Provide the [X, Y] coordinate of the cell's center where the given text is located.  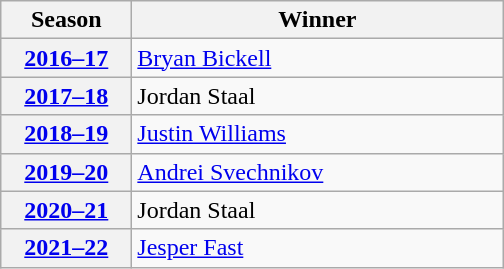
2016–17 [66, 58]
2021–22 [66, 248]
Bryan Bickell [318, 58]
2017–18 [66, 96]
Winner [318, 20]
Season [66, 20]
Andrei Svechnikov [318, 172]
2018–19 [66, 134]
Jesper Fast [318, 248]
2019–20 [66, 172]
2020–21 [66, 210]
Justin Williams [318, 134]
